Extract the [x, y] coordinate from the center of the cell holding the provided text.  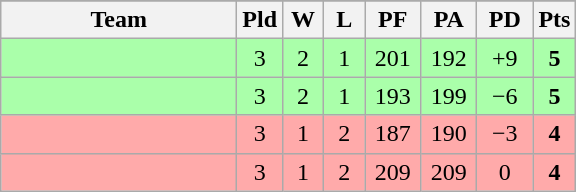
199 [449, 96]
W [304, 20]
Pts [554, 20]
190 [449, 134]
201 [393, 58]
Team [119, 20]
PF [393, 20]
PA [449, 20]
L [344, 20]
0 [505, 172]
PD [505, 20]
192 [449, 58]
−3 [505, 134]
187 [393, 134]
Pld [260, 20]
193 [393, 96]
−6 [505, 96]
+9 [505, 58]
